Determine the [X, Y] coordinate at the center of the cell enclosing the given text.  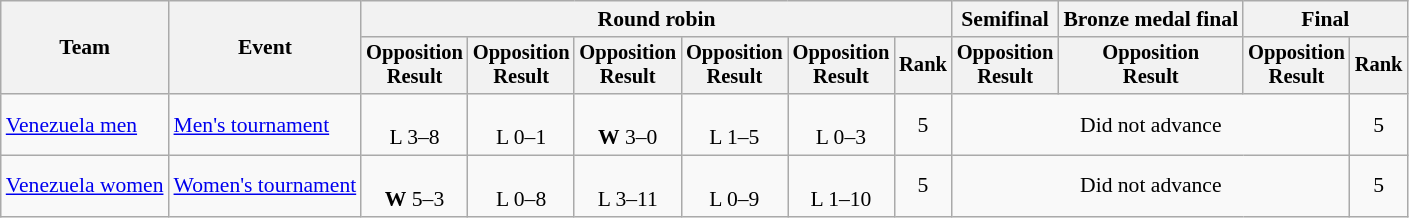
L 1–5 [734, 124]
L 1–10 [842, 186]
W 5–3 [414, 186]
Venezuela men [85, 124]
Semifinal [1006, 19]
Team [85, 48]
L 0–9 [734, 186]
W 3–0 [628, 124]
L 3–11 [628, 186]
Event [266, 48]
L 0–1 [522, 124]
Round robin [656, 19]
Final [1325, 19]
Women's tournament [266, 186]
L 0–8 [522, 186]
Venezuela women [85, 186]
L 3–8 [414, 124]
L 0–3 [842, 124]
Men's tournament [266, 124]
Bronze medal final [1150, 19]
